Provide the (x, y) coordinate of the cell's center where the given text is located.  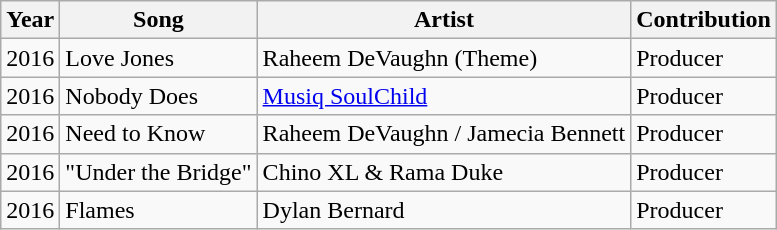
"Under the Bridge" (158, 172)
Contribution (704, 20)
Nobody Does (158, 96)
Flames (158, 210)
Musiq SoulChild (444, 96)
Song (158, 20)
Need to Know (158, 134)
Dylan Bernard (444, 210)
Love Jones (158, 58)
Year (30, 20)
Artist (444, 20)
Chino XL & Rama Duke (444, 172)
Raheem DeVaughn / Jamecia Bennett (444, 134)
Raheem DeVaughn (Theme) (444, 58)
